Return the [X, Y] coordinate for the center point of the cell that contains the specified text.  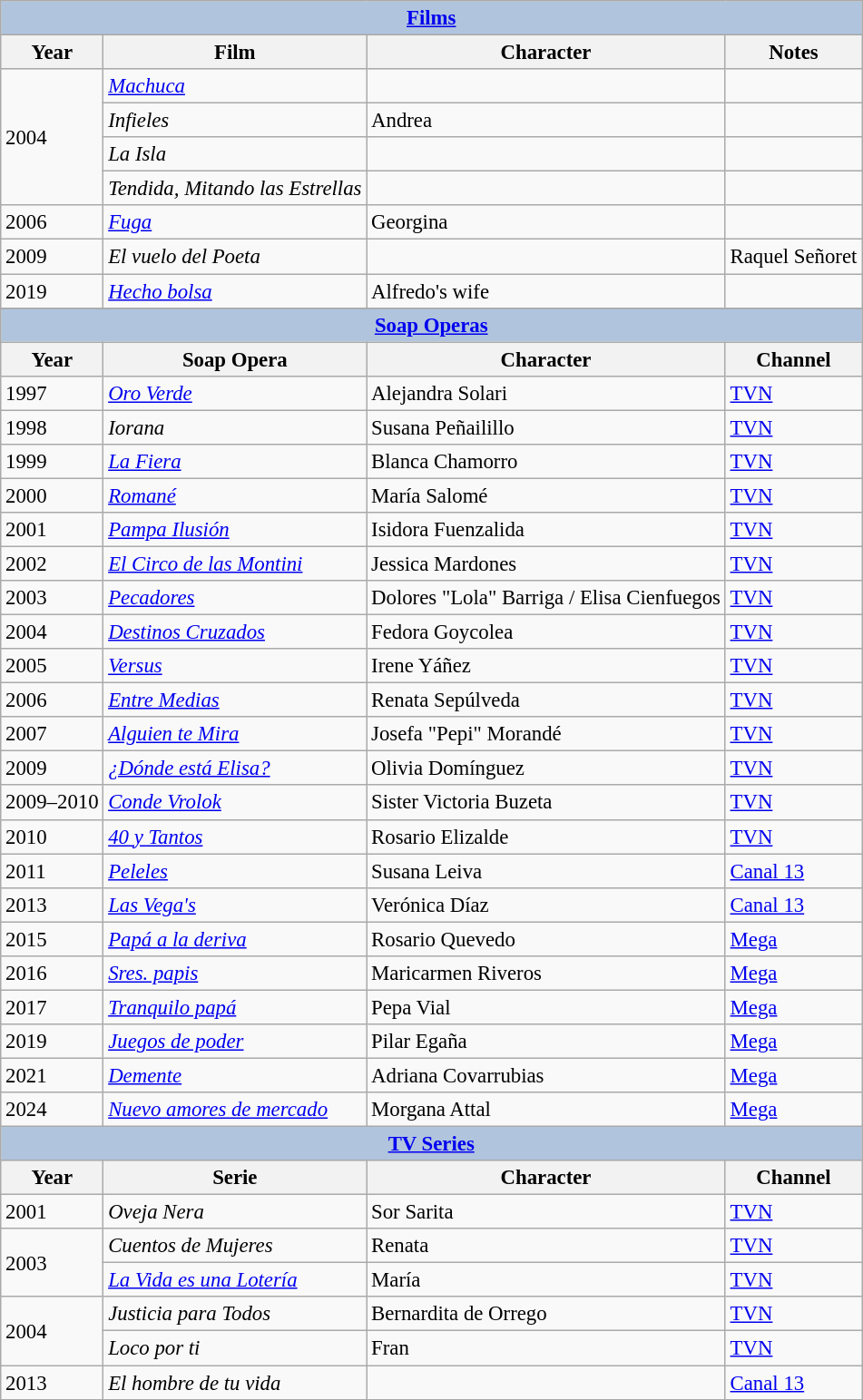
Maricarmen Riveros [546, 974]
¿Dónde está Elisa? [235, 769]
Justicia para Todos [235, 1315]
2009–2010 [53, 803]
Juegos de poder [235, 1042]
2015 [53, 939]
Pecadores [235, 598]
Pilar Egaña [546, 1042]
Conde Vrolok [235, 803]
2010 [53, 837]
Soap Operas [432, 325]
El hombre de tu vida [235, 1383]
Dolores "Lola" Barriga / Elisa Cienfuegos [546, 598]
Demente [235, 1075]
2000 [53, 495]
Isidora Fuenzalida [546, 530]
Loco por ti [235, 1348]
Alguien te Mira [235, 734]
Andrea [546, 121]
Susana Peñailillo [546, 427]
2007 [53, 734]
Olivia Domínguez [546, 769]
Romané [235, 495]
Destinos Cruzados [235, 632]
Versus [235, 666]
Adriana Covarrubias [546, 1075]
Nuevo amores de mercado [235, 1110]
Films [432, 18]
Fedora Goycolea [546, 632]
Tranquilo papá [235, 1007]
Sres. papis [235, 974]
Machuca [235, 86]
Raquel Señoret [793, 257]
Josefa "Pepi" Morandé [546, 734]
Susana Leiva [546, 871]
El Circo de las Montini [235, 563]
Sister Victoria Buzeta [546, 803]
Renata [546, 1246]
La Vida es una Lotería [235, 1280]
TV Series [432, 1144]
Morgana Attal [546, 1110]
Hecho bolsa [235, 291]
Rosario Elizalde [546, 837]
Film [235, 53]
Notes [793, 53]
Alejandra Solari [546, 393]
Entre Medias [235, 700]
Alfredo's wife [546, 291]
1998 [53, 427]
2021 [53, 1075]
Fuga [235, 222]
1997 [53, 393]
2017 [53, 1007]
Oveja Nera [235, 1212]
2002 [53, 563]
Jessica Mardones [546, 563]
Blanca Chamorro [546, 462]
El vuelo del Poeta [235, 257]
Pepa Vial [546, 1007]
2016 [53, 974]
La Isla [235, 154]
Renata Sepúlveda [546, 700]
40 y Tantos [235, 837]
Georgina [546, 222]
Infieles [235, 121]
1999 [53, 462]
Papá a la deriva [235, 939]
Fran [546, 1348]
María [546, 1280]
Oro Verde [235, 393]
Pampa Ilusión [235, 530]
Tendida, Mitando las Estrellas [235, 189]
Rosario Quevedo [546, 939]
Cuentos de Mujeres [235, 1246]
Soap Opera [235, 359]
María Salomé [546, 495]
2005 [53, 666]
2024 [53, 1110]
Verónica Díaz [546, 905]
Sor Sarita [546, 1212]
Peleles [235, 871]
2011 [53, 871]
Irene Yáñez [546, 666]
Las Vega's [235, 905]
Bernardita de Orrego [546, 1315]
Serie [235, 1178]
La Fiera [235, 462]
Iorana [235, 427]
